Return the [X, Y] coordinate for the center point of the cell that contains the specified text.  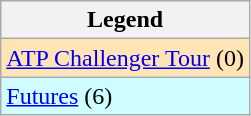
ATP Challenger Tour (0) [126, 58]
Futures (6) [126, 96]
Legend [126, 20]
